For the text-containing cell, return its midpoint in (X, Y) coordinate format. 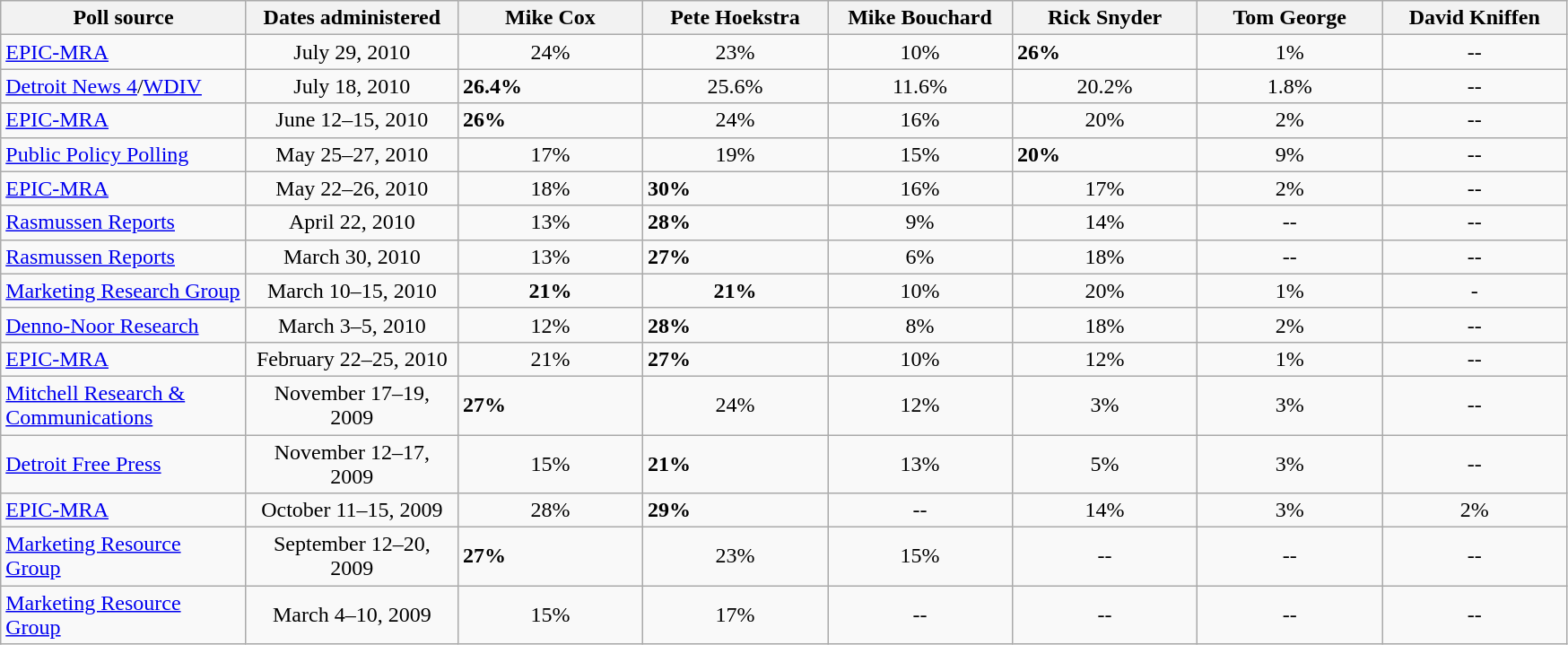
1.8% (1290, 86)
- (1475, 291)
March 10–15, 2010 (352, 291)
20.2% (1105, 86)
Public Policy Polling (124, 154)
March 30, 2010 (352, 257)
Dates administered (352, 18)
11.6% (919, 86)
Pete Hoekstra (735, 18)
October 11–15, 2009 (352, 510)
Marketing Research Group (124, 291)
19% (735, 154)
September 12–20, 2009 (352, 556)
29% (735, 510)
Mike Cox (550, 18)
Poll source (124, 18)
November 12–17, 2009 (352, 463)
8% (919, 325)
6% (919, 257)
Denno-Noor Research (124, 325)
May 22–26, 2010 (352, 188)
July 29, 2010 (352, 52)
November 17–19, 2009 (352, 405)
5% (1105, 463)
Detroit Free Press (124, 463)
25.6% (735, 86)
June 12–15, 2010 (352, 120)
March 4–10, 2009 (352, 615)
Mitchell Research & Communications (124, 405)
Tom George (1290, 18)
February 22–25, 2010 (352, 359)
March 3–5, 2010 (352, 325)
30% (735, 188)
David Kniffen (1475, 18)
Mike Bouchard (919, 18)
26.4% (550, 86)
May 25–27, 2010 (352, 154)
Rick Snyder (1105, 18)
April 22, 2010 (352, 222)
July 18, 2010 (352, 86)
Detroit News 4/WDIV (124, 86)
